Locate the cell with the specified text and output its [X, Y] center coordinate. 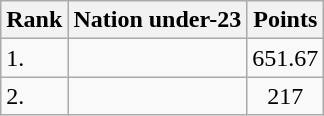
2. [34, 96]
217 [286, 96]
651.67 [286, 58]
Rank [34, 20]
Nation under-23 [158, 20]
1. [34, 58]
Points [286, 20]
